From the cell containing the given text, extract its center point as [X, Y] coordinate. 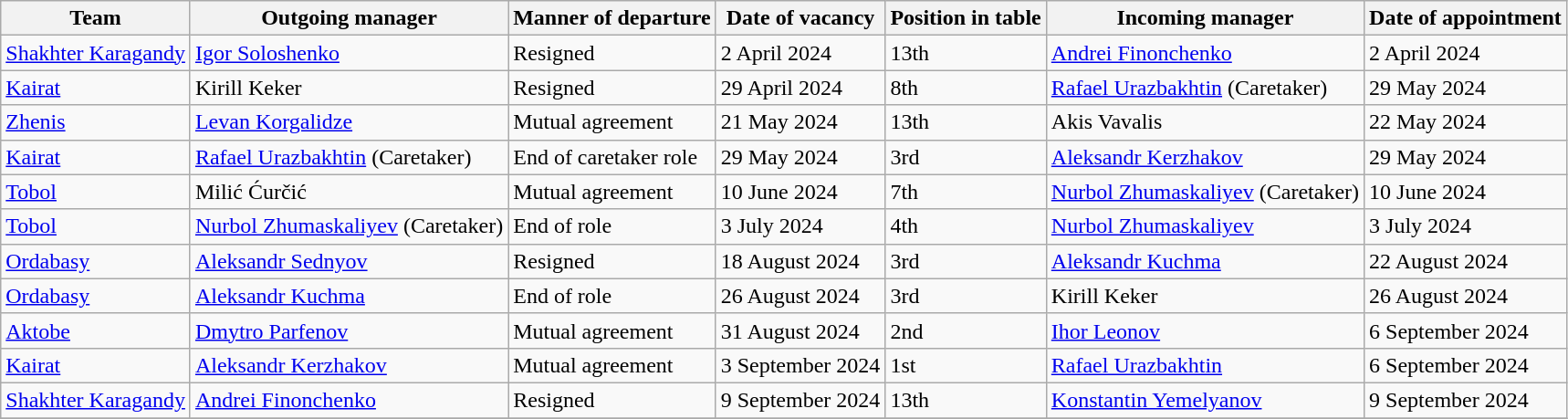
Levan Korgalidze [349, 122]
Igor Soloshenko [349, 53]
Akis Vavalis [1205, 122]
Position in table [966, 18]
4th [966, 226]
Nurbol Zhumaskaliyev [1205, 226]
7th [966, 192]
Aleksandr Sednyov [349, 261]
Ihor Leonov [1205, 330]
Manner of departure [612, 18]
End of caretaker role [612, 157]
Dmytro Parfenov [349, 330]
3 September 2024 [800, 365]
2nd [966, 330]
Milić Ćurčić [349, 192]
Konstantin Yemelyanov [1205, 400]
18 August 2024 [800, 261]
Rafael Urazbakhtin [1205, 365]
Zhenis [96, 122]
8th [966, 88]
Outgoing manager [349, 18]
22 August 2024 [1466, 261]
21 May 2024 [800, 122]
Incoming manager [1205, 18]
29 April 2024 [800, 88]
Aktobe [96, 330]
Team [96, 18]
31 August 2024 [800, 330]
22 May 2024 [1466, 122]
Date of vacancy [800, 18]
1st [966, 365]
Date of appointment [1466, 18]
